Pinpoint the cell where the given text exists, returning its [X, Y] midpoint coordinate. 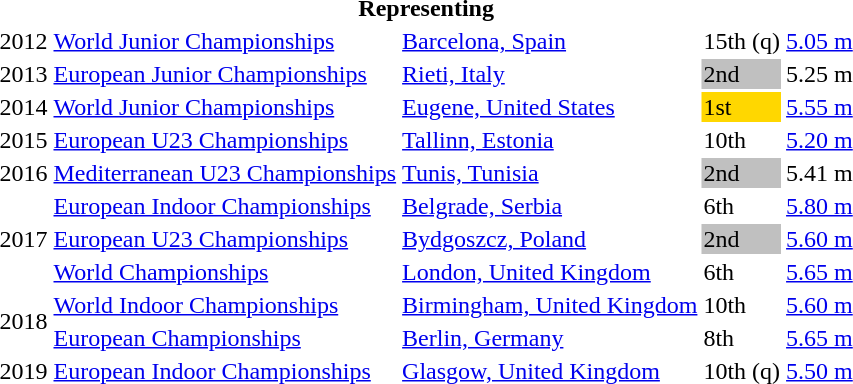
World Championships [225, 272]
Mediterranean U23 Championships [225, 173]
Eugene, United States [550, 107]
Tunis, Tunisia [550, 173]
World Indoor Championships [225, 305]
Barcelona, Spain [550, 41]
Rieti, Italy [550, 74]
Tallinn, Estonia [550, 140]
European Indoor Championships [225, 206]
Birmingham, United Kingdom [550, 305]
Bydgoszcz, Poland [550, 239]
Berlin, Germany [550, 338]
London, United Kingdom [550, 272]
15th (q) [742, 41]
European Junior Championships [225, 74]
European Championships [225, 338]
Belgrade, Serbia [550, 206]
1st [742, 107]
8th [742, 338]
